Find where the given text appears and provide that cell's center as [X, Y] coordinate. 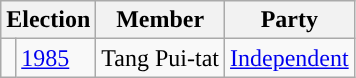
Election [48, 20]
Independent [290, 58]
Tang Pui-tat [160, 58]
1985 [56, 58]
Member [160, 20]
Party [290, 20]
